Output the [X, Y] coordinate of the center of the cell containing the given text.  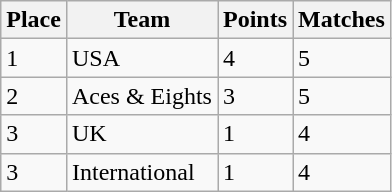
Matches [342, 20]
International [142, 172]
USA [142, 58]
UK [142, 134]
Team [142, 20]
Points [256, 20]
Place [34, 20]
2 [34, 96]
Aces & Eights [142, 96]
